Detect which cell encompasses the target text, then output its (X, Y) center coordinate. 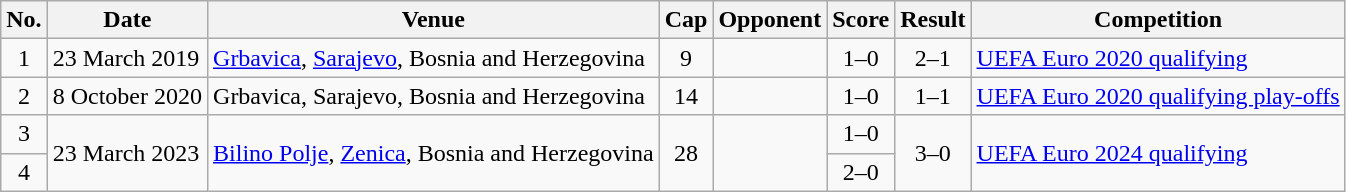
2 (24, 96)
1–1 (933, 96)
23 March 2019 (127, 58)
UEFA Euro 2020 qualifying (1158, 58)
14 (686, 96)
Result (933, 20)
2–1 (933, 58)
Competition (1158, 20)
3 (24, 134)
3–0 (933, 153)
9 (686, 58)
UEFA Euro 2020 qualifying play-offs (1158, 96)
23 March 2023 (127, 153)
4 (24, 172)
UEFA Euro 2024 qualifying (1158, 153)
8 October 2020 (127, 96)
Cap (686, 20)
Opponent (770, 20)
Score (861, 20)
Venue (434, 20)
28 (686, 153)
No. (24, 20)
Bilino Polje, Zenica, Bosnia and Herzegovina (434, 153)
Date (127, 20)
1 (24, 58)
2–0 (861, 172)
